Extract the (X, Y) coordinate from the center of the cell holding the provided text.  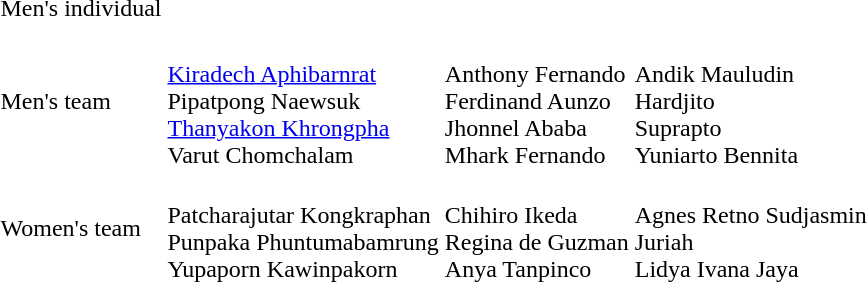
Kiradech AphibarnratPipatpong NaewsukThanyakon KhrongphaVarut Chomchalam (303, 101)
Anthony FernandoFerdinand AunzoJhonnel AbabaMhark Fernando (536, 101)
